Return (X, Y) of the center of cell containing provided text 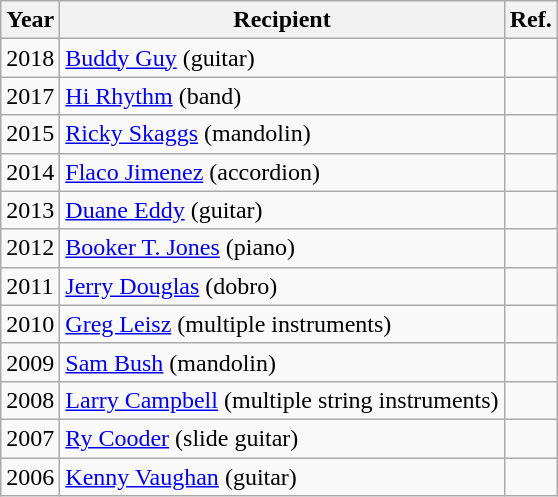
Ry Cooder (slide guitar) (282, 438)
2008 (30, 400)
Recipient (282, 20)
Larry Campbell (multiple string instruments) (282, 400)
2006 (30, 477)
Hi Rhythm (band) (282, 96)
2018 (30, 58)
Greg Leisz (multiple instruments) (282, 324)
Jerry Douglas (dobro) (282, 286)
Booker T. Jones (piano) (282, 248)
2010 (30, 324)
Sam Bush (mandolin) (282, 362)
Kenny Vaughan (guitar) (282, 477)
2011 (30, 286)
Year (30, 20)
Buddy Guy (guitar) (282, 58)
2017 (30, 96)
2014 (30, 172)
2013 (30, 210)
Duane Eddy (guitar) (282, 210)
2007 (30, 438)
Ref. (530, 20)
Ricky Skaggs (mandolin) (282, 134)
2012 (30, 248)
Flaco Jimenez (accordion) (282, 172)
2009 (30, 362)
2015 (30, 134)
